Detect which cell encompasses the target text, then output its (x, y) center coordinate. 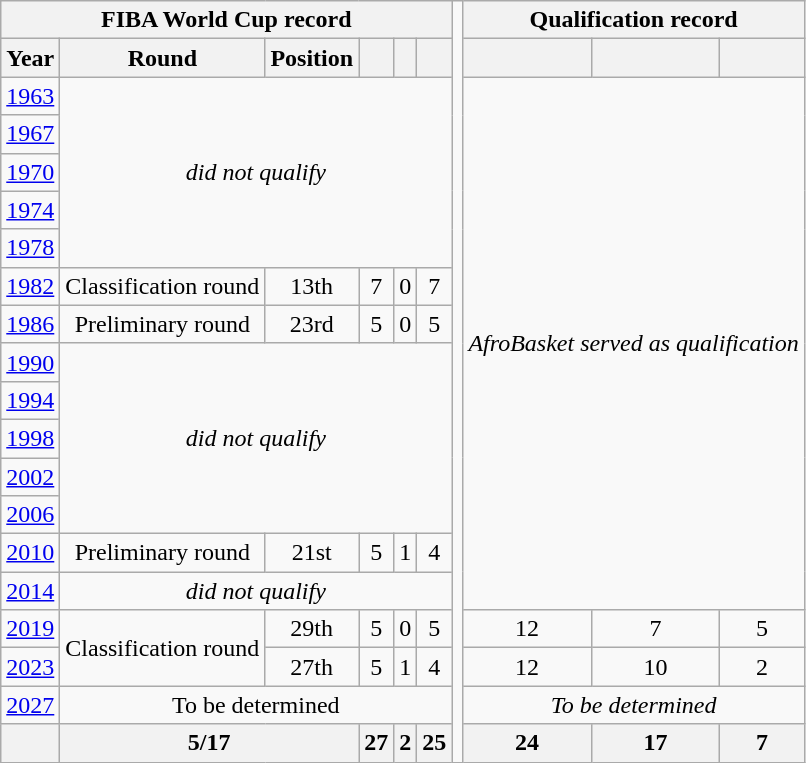
21st (312, 553)
1970 (30, 172)
2027 (30, 705)
1998 (30, 438)
2023 (30, 667)
1967 (30, 134)
1978 (30, 248)
2014 (30, 591)
17 (655, 743)
10 (655, 667)
27th (312, 667)
23rd (312, 324)
27 (376, 743)
25 (434, 743)
5/17 (210, 743)
1990 (30, 362)
13th (312, 286)
1994 (30, 400)
Qualification record (634, 20)
AfroBasket served as qualification (634, 344)
2006 (30, 515)
Position (312, 58)
Year (30, 58)
1963 (30, 96)
2019 (30, 629)
29th (312, 629)
1986 (30, 324)
Round (162, 58)
24 (527, 743)
FIBA World Cup record (226, 20)
1974 (30, 210)
2010 (30, 553)
2002 (30, 477)
1982 (30, 286)
